Extract the (x, y) coordinate from the center of the cell holding the provided text.  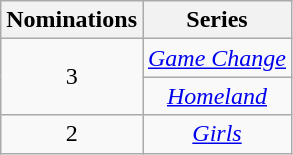
Girls (216, 134)
Series (216, 20)
Homeland (216, 96)
Game Change (216, 58)
2 (72, 134)
Nominations (72, 20)
3 (72, 77)
